Locate the cell with the specified text and output its [X, Y] center coordinate. 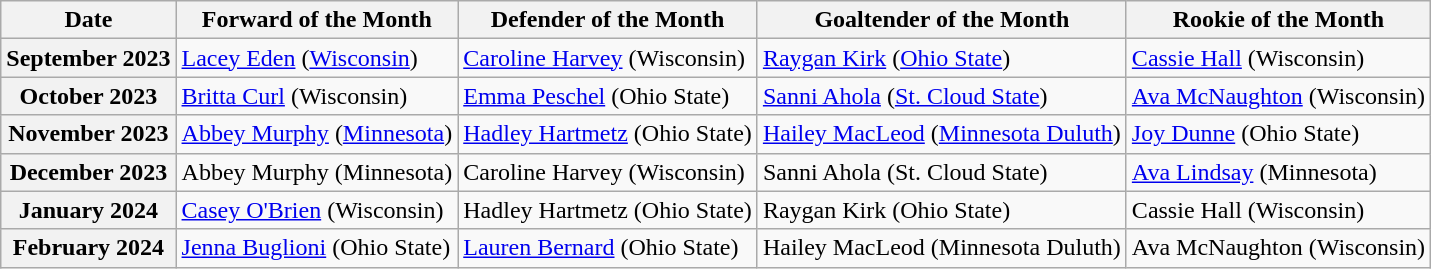
Lauren Bernard (Ohio State) [608, 248]
Emma Peschel (Ohio State) [608, 96]
Ava Lindsay (Minnesota) [1278, 172]
Jenna Buglioni (Ohio State) [317, 248]
Lacey Eden (Wisconsin) [317, 58]
October 2023 [88, 96]
February 2024 [88, 248]
Joy Dunne (Ohio State) [1278, 134]
November 2023 [88, 134]
Rookie of the Month [1278, 20]
January 2024 [88, 210]
December 2023 [88, 172]
Britta Curl (Wisconsin) [317, 96]
Casey O'Brien (Wisconsin) [317, 210]
Date [88, 20]
Defender of the Month [608, 20]
September 2023 [88, 58]
Goaltender of the Month [942, 20]
Forward of the Month [317, 20]
